Identify which cell holds the provided text, then report its (x, y) central coordinate. 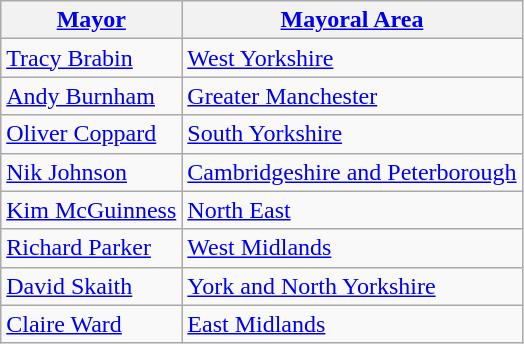
North East (352, 210)
Greater Manchester (352, 96)
Nik Johnson (92, 172)
West Midlands (352, 248)
South Yorkshire (352, 134)
Claire Ward (92, 324)
Cambridgeshire and Peterborough (352, 172)
Andy Burnham (92, 96)
Kim McGuinness (92, 210)
West Yorkshire (352, 58)
Oliver Coppard (92, 134)
York and North Yorkshire (352, 286)
East Midlands (352, 324)
Mayoral Area (352, 20)
Richard Parker (92, 248)
David Skaith (92, 286)
Mayor (92, 20)
Tracy Brabin (92, 58)
